Return the (X, Y) coordinate for the center point of the cell that contains the specified text.  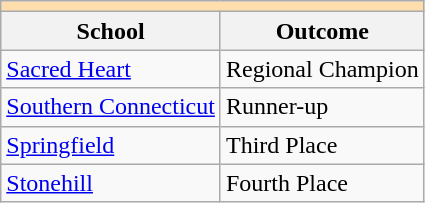
Outcome (322, 31)
Fourth Place (322, 183)
Springfield (111, 145)
Runner-up (322, 107)
Regional Champion (322, 69)
Southern Connecticut (111, 107)
Sacred Heart (111, 69)
Stonehill (111, 183)
Third Place (322, 145)
School (111, 31)
